Output the [X, Y] coordinate of the center of the cell containing the given text.  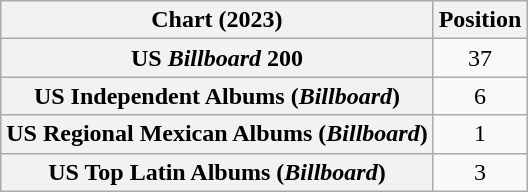
US Top Latin Albums (Billboard) [217, 172]
1 [480, 134]
Chart (2023) [217, 20]
37 [480, 58]
US Billboard 200 [217, 58]
6 [480, 96]
3 [480, 172]
US Independent Albums (Billboard) [217, 96]
Position [480, 20]
US Regional Mexican Albums (Billboard) [217, 134]
